Extract the [x, y] coordinate from the center of the cell holding the provided text.  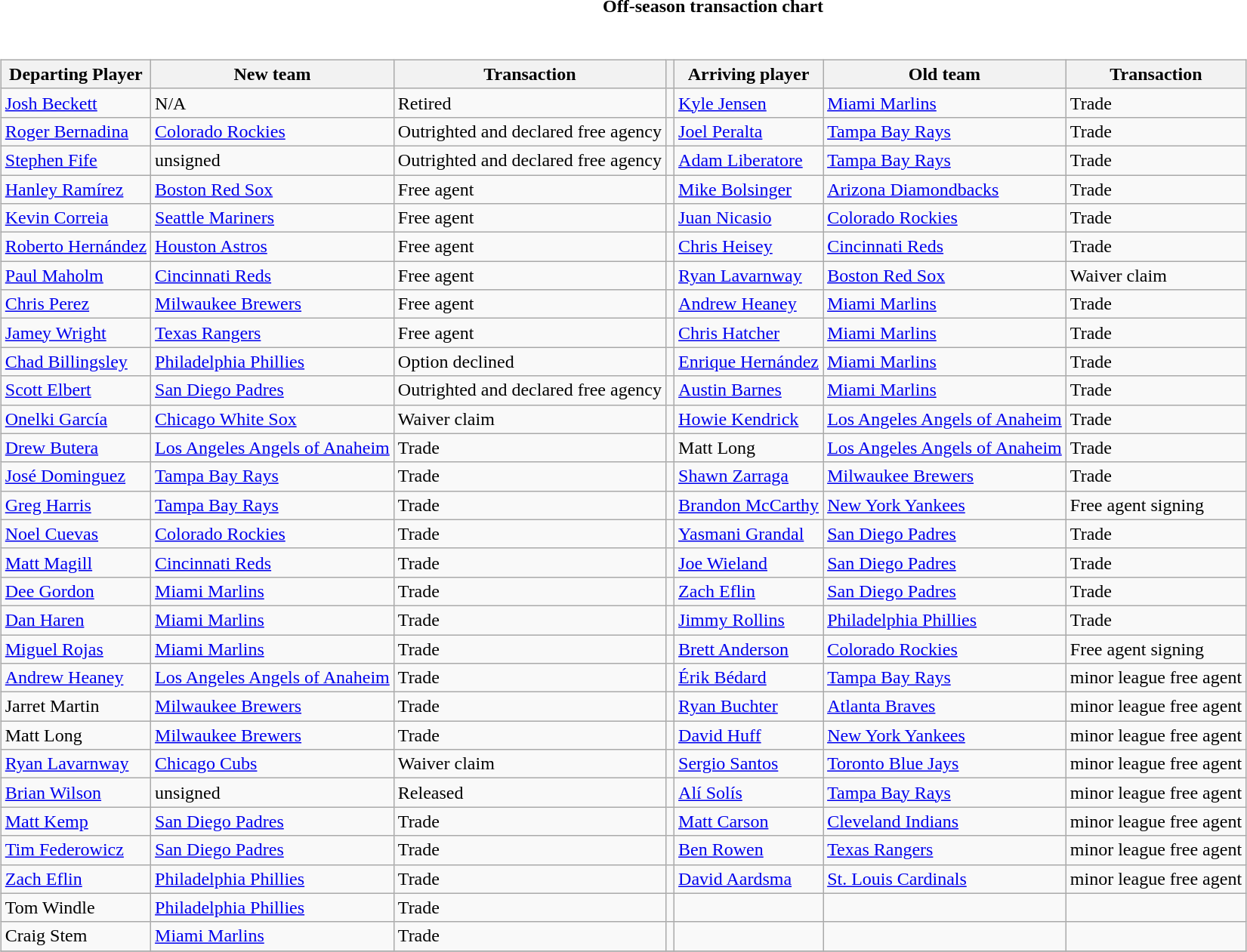
Howie Kendrick [749, 419]
Chris Hatcher [749, 333]
Brett Anderson [749, 649]
Jimmy Rollins [749, 620]
N/A [273, 103]
Miguel Rojas [76, 649]
Noel Cuevas [76, 534]
Enrique Hernández [749, 362]
Toronto Blue Jays [945, 764]
Ben Rowen [749, 850]
Craig Stem [76, 936]
Austin Barnes [749, 390]
Kevin Correia [76, 218]
Chris Perez [76, 304]
Greg Harris [76, 505]
Juan Nicasio [749, 218]
Houston Astros [273, 247]
Seattle Mariners [273, 218]
Drew Butera [76, 448]
Released [529, 793]
Atlanta Braves [945, 707]
Paul Maholm [76, 276]
Jamey Wright [76, 333]
Retired [529, 103]
Matt Carson [749, 821]
Dee Gordon [76, 591]
Mike Bolsinger [749, 189]
Chicago White Sox [273, 419]
Tom Windle [76, 907]
Yasmani Grandal [749, 534]
Brandon McCarthy [749, 505]
Arizona Diamondbacks [945, 189]
Stephen Fife [76, 160]
Alí Solís [749, 793]
Érik Bédard [749, 678]
New team [273, 74]
José Dominguez [76, 476]
Joe Wieland [749, 562]
Joel Peralta [749, 131]
Hanley Ramírez [76, 189]
Chris Heisey [749, 247]
Ryan Buchter [749, 707]
Roberto Hernández [76, 247]
Roger Bernadina [76, 131]
Arriving player [749, 74]
Chicago Cubs [273, 764]
Scott Elbert [76, 390]
Cleveland Indians [945, 821]
Shawn Zarraga [749, 476]
St. Louis Cardinals [945, 879]
Onelki García [76, 419]
Jarret Martin [76, 707]
Adam Liberatore [749, 160]
Tim Federowicz [76, 850]
Dan Haren [76, 620]
David Huff [749, 735]
Matt Magill [76, 562]
David Aardsma [749, 879]
Option declined [529, 362]
Chad Billingsley [76, 362]
Old team [945, 74]
Brian Wilson [76, 793]
Josh Beckett [76, 103]
Sergio Santos [749, 764]
Kyle Jensen [749, 103]
Matt Kemp [76, 821]
Departing Player [76, 74]
